Return the [X, Y] coordinate for the center point of the cell that contains the specified text.  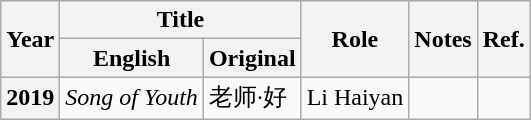
Li Haiyan [355, 98]
老师·好 [252, 98]
English [132, 58]
Song of Youth [132, 98]
Ref. [504, 39]
Role [355, 39]
Year [30, 39]
Title [180, 20]
2019 [30, 98]
Notes [443, 39]
Original [252, 58]
